Identify which cell holds the provided text, then report its (x, y) central coordinate. 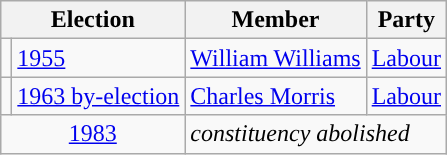
Charles Morris (276, 96)
Election (93, 20)
Member (276, 20)
1963 by-election (98, 96)
constituency abolished (316, 134)
William Williams (276, 58)
1955 (98, 58)
1983 (93, 134)
Party (406, 20)
